From the cell containing the given text, extract its center point as [X, Y] coordinate. 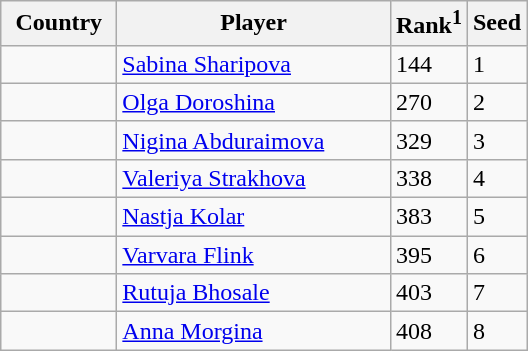
383 [428, 217]
5 [496, 217]
Olga Doroshina [254, 102]
Nigina Abduraimova [254, 140]
Seed [496, 24]
Valeriya Strakhova [254, 178]
Nastja Kolar [254, 217]
1 [496, 64]
408 [428, 331]
144 [428, 64]
Varvara Flink [254, 255]
3 [496, 140]
Sabina Sharipova [254, 64]
Anna Morgina [254, 331]
Rutuja Bhosale [254, 293]
8 [496, 331]
395 [428, 255]
270 [428, 102]
Rank1 [428, 24]
403 [428, 293]
329 [428, 140]
6 [496, 255]
Country [59, 24]
338 [428, 178]
Player [254, 24]
7 [496, 293]
2 [496, 102]
4 [496, 178]
